Search for the cell housing the specified text and yield its [x, y] center coordinate. 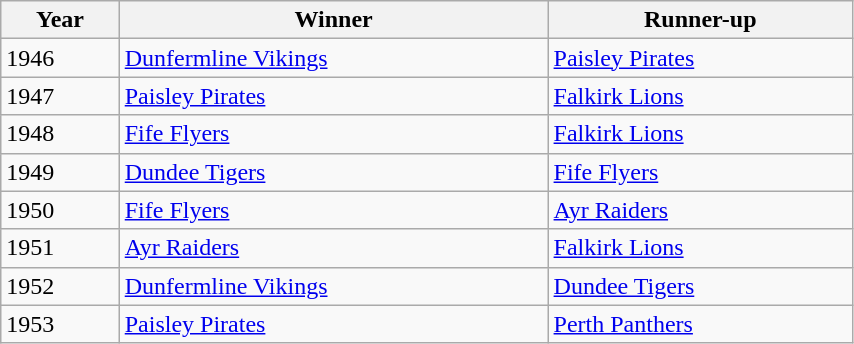
Perth Panthers [700, 324]
1949 [60, 172]
Runner-up [700, 20]
1946 [60, 58]
1953 [60, 324]
1950 [60, 210]
1947 [60, 96]
1948 [60, 134]
1951 [60, 248]
Year [60, 20]
1952 [60, 286]
Winner [334, 20]
